Find where the given text appears and provide that cell's center as (x, y) coordinate. 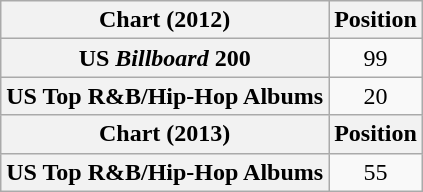
99 (376, 58)
20 (376, 96)
55 (376, 172)
US Billboard 200 (165, 58)
Chart (2013) (165, 134)
Chart (2012) (165, 20)
